Return the (x, y) coordinate for the center point of the cell that contains the specified text.  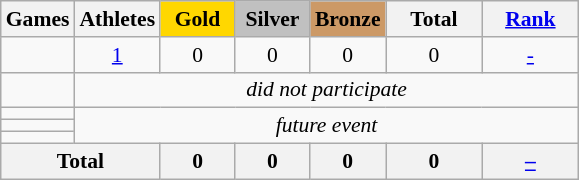
Athletes (117, 19)
future event (326, 126)
Rank (530, 19)
1 (117, 55)
Games (38, 19)
- (530, 55)
Silver (272, 19)
Gold (198, 19)
– (530, 162)
did not participate (326, 90)
Bronze (348, 19)
